Determine the [x, y] coordinate at the center of the cell enclosing the given text.  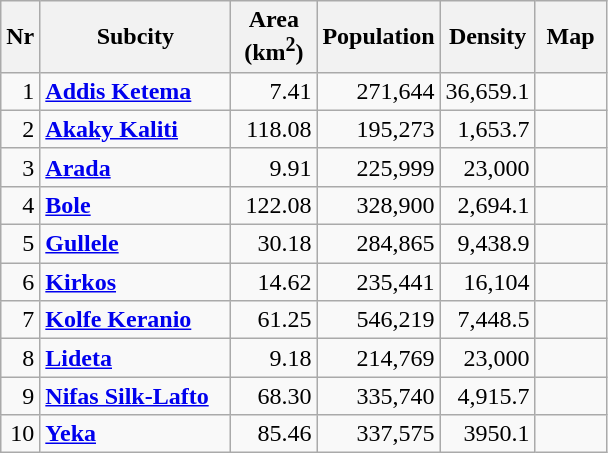
7.41 [274, 91]
Gullele [136, 244]
1,653.7 [488, 129]
9.91 [274, 167]
4,915.7 [488, 396]
Yeka [136, 434]
Nifas Silk-Lafto [136, 396]
36,659.1 [488, 91]
337,575 [378, 434]
Lideta [136, 358]
118.08 [274, 129]
Nr [20, 37]
61.25 [274, 320]
16,104 [488, 282]
225,999 [378, 167]
5 [20, 244]
Subcity [136, 37]
3950.1 [488, 434]
7 [20, 320]
271,644 [378, 91]
10 [20, 434]
68.30 [274, 396]
8 [20, 358]
4 [20, 205]
235,441 [378, 282]
1 [20, 91]
Area (km2) [274, 37]
122.08 [274, 205]
Arada [136, 167]
85.46 [274, 434]
30.18 [274, 244]
14.62 [274, 282]
Population [378, 37]
7,448.5 [488, 320]
Kirkos [136, 282]
6 [20, 282]
2 [20, 129]
Addis Ketema [136, 91]
Bole [136, 205]
546,219 [378, 320]
3 [20, 167]
Density [488, 37]
Kolfe Keranio [136, 320]
195,273 [378, 129]
9,438.9 [488, 244]
214,769 [378, 358]
284,865 [378, 244]
335,740 [378, 396]
9.18 [274, 358]
2,694.1 [488, 205]
Map [570, 37]
328,900 [378, 205]
Akaky Kaliti [136, 129]
9 [20, 396]
